Return the (x, y) coordinate for the center point of the cell that contains the specified text.  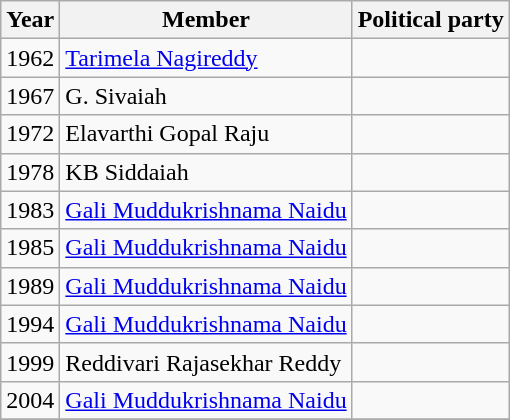
KB Siddaiah (206, 172)
1972 (30, 134)
Member (206, 20)
Tarimela Nagireddy (206, 58)
Political party (430, 20)
Year (30, 20)
1983 (30, 210)
Reddivari Rajasekhar Reddy (206, 362)
2004 (30, 400)
1967 (30, 96)
1985 (30, 248)
1989 (30, 286)
1999 (30, 362)
G. Sivaiah (206, 96)
1978 (30, 172)
1962 (30, 58)
1994 (30, 324)
Elavarthi Gopal Raju (206, 134)
